Capture the cell that displays the provided text and extract its [x, y] central coordinate. 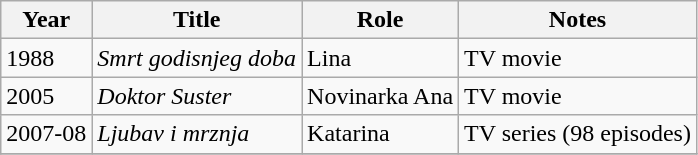
Doktor Suster [197, 96]
Smrt godisnjeg doba [197, 58]
Notes [578, 20]
Ljubav i mrznja [197, 134]
2007-08 [46, 134]
Title [197, 20]
Role [380, 20]
Year [46, 20]
2005 [46, 96]
TV series (98 episodes) [578, 134]
1988 [46, 58]
Novinarka Ana [380, 96]
Lina [380, 58]
Katarina [380, 134]
